Return the [x, y] coordinate for the center point of the cell that contains the specified text.  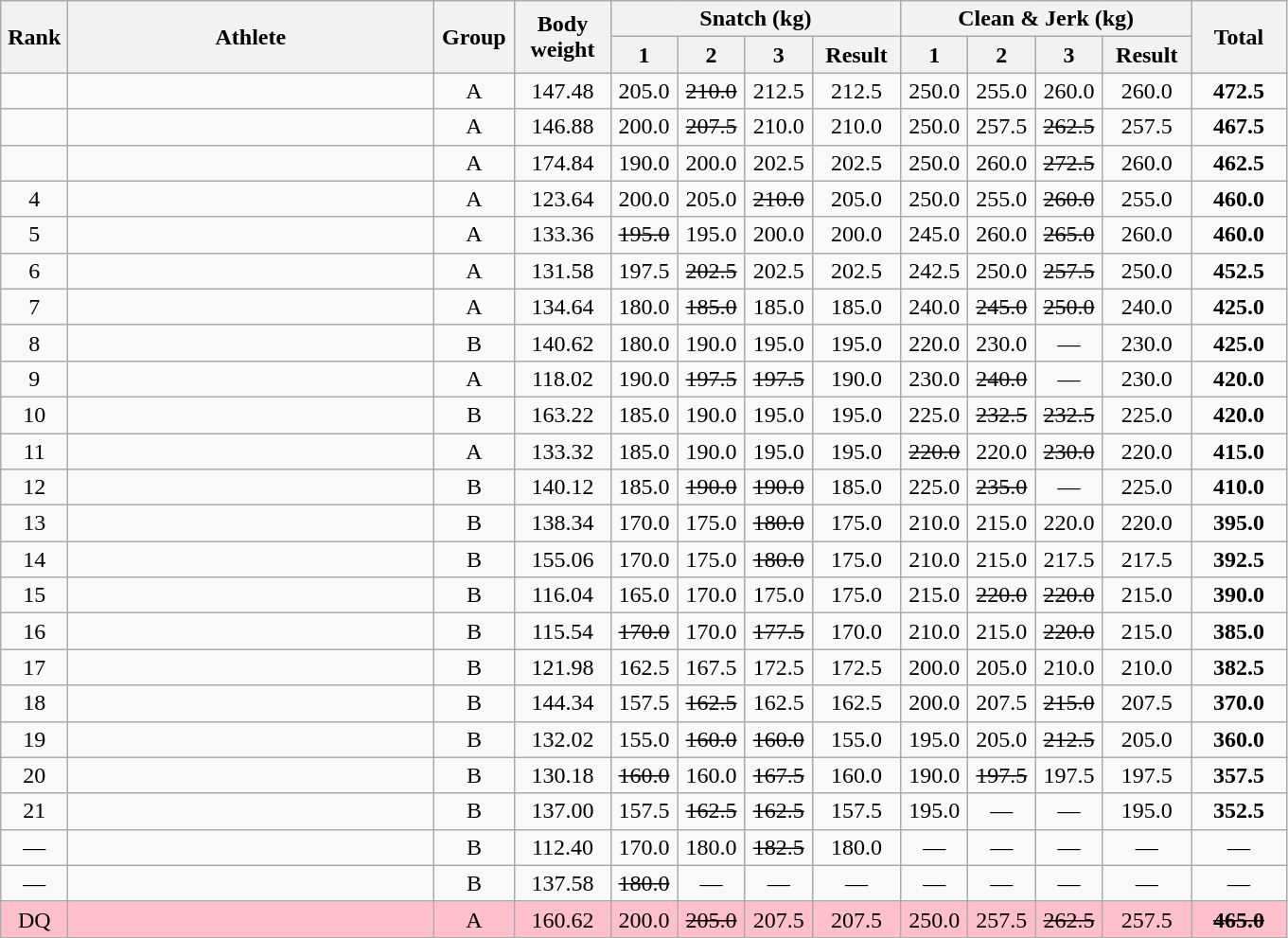
7 [34, 307]
8 [34, 343]
132.02 [562, 739]
395.0 [1238, 523]
116.04 [562, 595]
144.34 [562, 703]
357.5 [1238, 775]
265.0 [1069, 235]
133.32 [562, 451]
Snatch (kg) [755, 19]
465.0 [1238, 919]
18 [34, 703]
118.02 [562, 379]
134.64 [562, 307]
462.5 [1238, 163]
140.12 [562, 487]
370.0 [1238, 703]
131.58 [562, 271]
160.62 [562, 919]
Clean & Jerk (kg) [1047, 19]
9 [34, 379]
13 [34, 523]
5 [34, 235]
467.5 [1238, 127]
382.5 [1238, 667]
235.0 [1001, 487]
10 [34, 415]
6 [34, 271]
392.5 [1238, 559]
123.64 [562, 199]
Total [1238, 37]
352.5 [1238, 811]
146.88 [562, 127]
138.34 [562, 523]
17 [34, 667]
20 [34, 775]
115.54 [562, 631]
137.58 [562, 883]
174.84 [562, 163]
14 [34, 559]
112.40 [562, 847]
415.0 [1238, 451]
21 [34, 811]
272.5 [1069, 163]
19 [34, 739]
Rank [34, 37]
452.5 [1238, 271]
133.36 [562, 235]
121.98 [562, 667]
15 [34, 595]
182.5 [778, 847]
165.0 [644, 595]
Body weight [562, 37]
390.0 [1238, 595]
472.5 [1238, 91]
410.0 [1238, 487]
130.18 [562, 775]
177.5 [778, 631]
155.06 [562, 559]
147.48 [562, 91]
242.5 [935, 271]
140.62 [562, 343]
DQ [34, 919]
Athlete [251, 37]
12 [34, 487]
163.22 [562, 415]
16 [34, 631]
360.0 [1238, 739]
11 [34, 451]
Group [474, 37]
137.00 [562, 811]
385.0 [1238, 631]
4 [34, 199]
